Find where the given text appears and provide that cell's center as [x, y] coordinate. 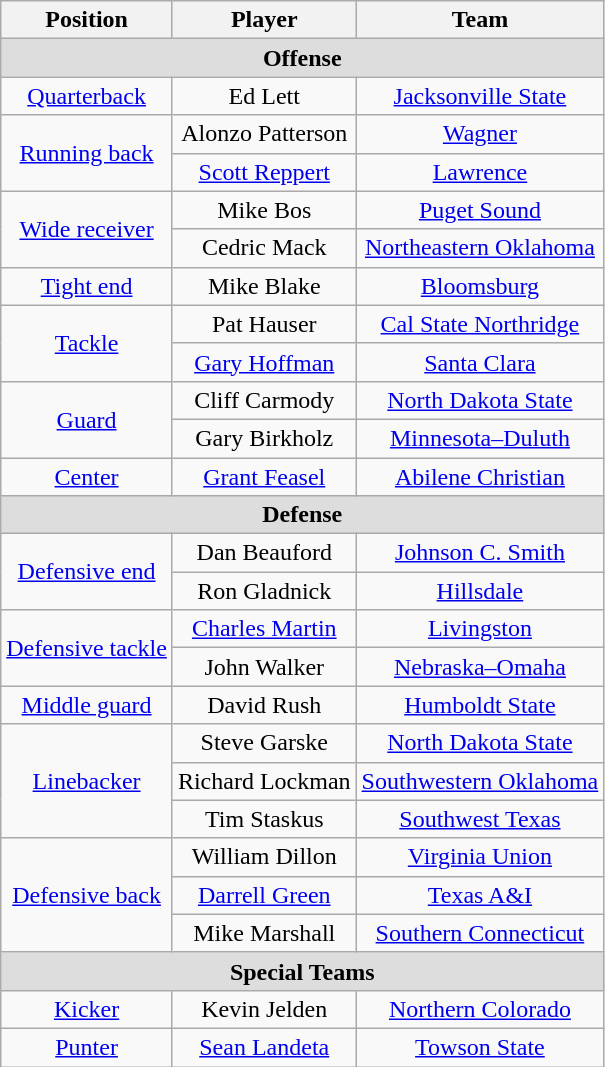
Team [480, 20]
Linebacker [87, 781]
Johnson C. Smith [480, 553]
Richard Lockman [264, 781]
Defense [302, 515]
Running back [87, 153]
John Walker [264, 667]
Mike Bos [264, 210]
Ed Lett [264, 96]
Northern Colorado [480, 1009]
Scott Reppert [264, 172]
Alonzo Patterson [264, 134]
Gary Hoffman [264, 362]
Humboldt State [480, 705]
Livingston [480, 629]
Charles Martin [264, 629]
Texas A&I [480, 895]
Southwest Texas [480, 819]
Santa Clara [480, 362]
Kevin Jelden [264, 1009]
Minnesota–Duluth [480, 438]
Hillsdale [480, 591]
Nebraska–Omaha [480, 667]
Southern Connecticut [480, 933]
Virginia Union [480, 857]
Gary Birkholz [264, 438]
Tight end [87, 286]
Special Teams [302, 971]
Guard [87, 419]
Pat Hauser [264, 324]
Sean Landeta [264, 1047]
Quarterback [87, 96]
Wagner [480, 134]
Ron Gladnick [264, 591]
Cliff Carmody [264, 400]
Tim Staskus [264, 819]
Mike Marshall [264, 933]
Bloomsburg [480, 286]
Darrell Green [264, 895]
Defensive tackle [87, 648]
Southwestern Oklahoma [480, 781]
William Dillon [264, 857]
Towson State [480, 1047]
Player [264, 20]
Grant Feasel [264, 477]
Lawrence [480, 172]
Center [87, 477]
Cal State Northridge [480, 324]
Abilene Christian [480, 477]
Jacksonville State [480, 96]
Middle guard [87, 705]
Puget Sound [480, 210]
Kicker [87, 1009]
Wide receiver [87, 229]
Cedric Mack [264, 248]
Mike Blake [264, 286]
Steve Garske [264, 743]
David Rush [264, 705]
Tackle [87, 343]
Position [87, 20]
Northeastern Oklahoma [480, 248]
Punter [87, 1047]
Dan Beauford [264, 553]
Offense [302, 58]
Defensive back [87, 895]
Defensive end [87, 572]
